Pinpoint the cell where the given text exists, returning its [X, Y] midpoint coordinate. 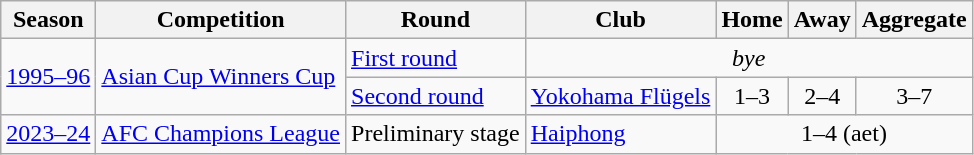
Haiphong [620, 134]
Aggregate [914, 20]
Season [48, 20]
Round [436, 20]
Preliminary stage [436, 134]
2023–24 [48, 134]
bye [748, 58]
Home [752, 20]
2–4 [822, 96]
1995–96 [48, 77]
1–4 (aet) [844, 134]
Competition [221, 20]
Club [620, 20]
1–3 [752, 96]
3–7 [914, 96]
Second round [436, 96]
Yokohama Flügels [620, 96]
Away [822, 20]
Asian Cup Winners Cup [221, 77]
AFC Champions League [221, 134]
First round [436, 58]
